For the text-containing cell, return its midpoint in (X, Y) coordinate format. 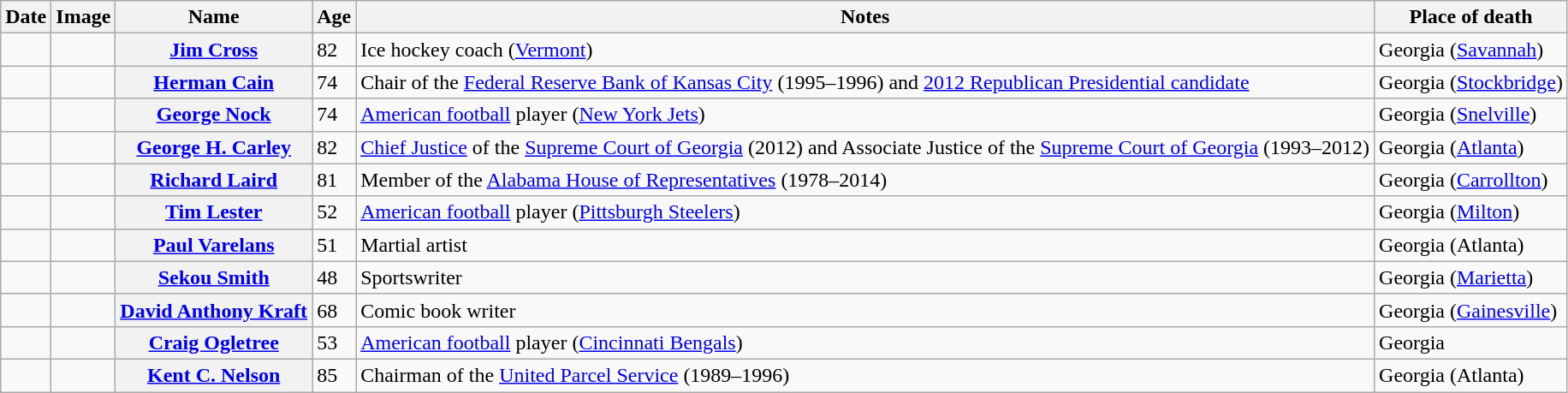
68 (334, 310)
Georgia (Milton) (1471, 212)
Georgia (Savannah) (1471, 50)
Chairman of the United Parcel Service (1989–1996) (865, 375)
53 (334, 342)
Image (84, 17)
52 (334, 212)
85 (334, 375)
Name (214, 17)
Member of the Alabama House of Representatives (1978–2014) (865, 180)
Georgia (Marietta) (1471, 277)
Paul Varelans (214, 245)
81 (334, 180)
Richard Laird (214, 180)
Comic book writer (865, 310)
Place of death (1471, 17)
American football player (New York Jets) (865, 115)
Craig Ogletree (214, 342)
Sportswriter (865, 277)
Georgia (Gainesville) (1471, 310)
Ice hockey coach (Vermont) (865, 50)
Georgia (Snelville) (1471, 115)
Martial artist (865, 245)
Chair of the Federal Reserve Bank of Kansas City (1995–1996) and 2012 Republican Presidential candidate (865, 82)
Notes (865, 17)
American football player (Pittsburgh Steelers) (865, 212)
Jim Cross (214, 50)
Kent C. Nelson (214, 375)
George Nock (214, 115)
Sekou Smith (214, 277)
48 (334, 277)
George H. Carley (214, 147)
Georgia (Stockbridge) (1471, 82)
David Anthony Kraft (214, 310)
Age (334, 17)
Chief Justice of the Supreme Court of Georgia (2012) and Associate Justice of the Supreme Court of Georgia (1993–2012) (865, 147)
American football player (Cincinnati Bengals) (865, 342)
Tim Lester (214, 212)
Date (26, 17)
Georgia (Carrollton) (1471, 180)
Georgia (1471, 342)
51 (334, 245)
Herman Cain (214, 82)
